Search for the cell housing the specified text and yield its [x, y] center coordinate. 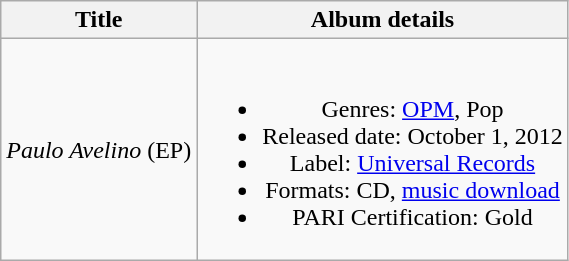
Paulo Avelino (EP) [99, 150]
Genres: OPM, PopReleased date: October 1, 2012Label: Universal RecordsFormats: CD, music downloadPARI Certification: Gold [383, 150]
Album details [383, 20]
Title [99, 20]
